Determine the [x, y] coordinate at the center of the cell enclosing the given text.  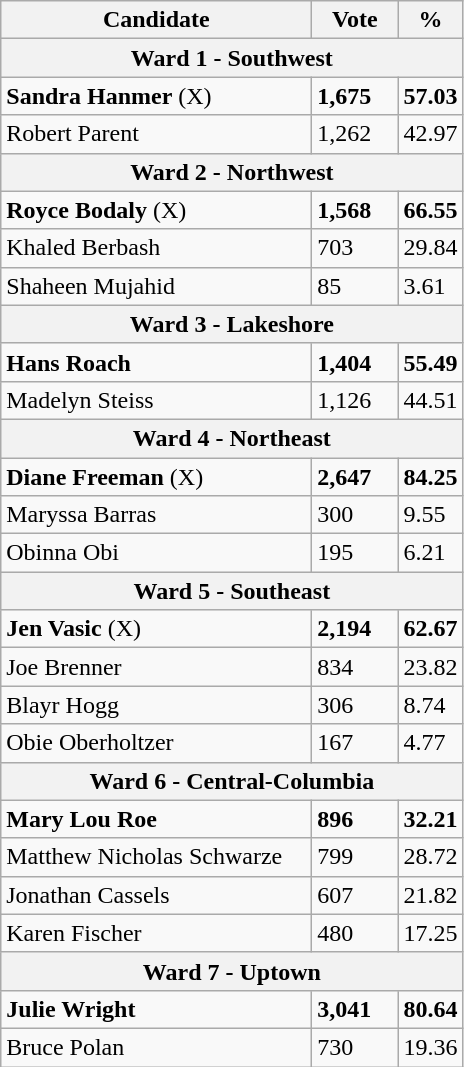
21.82 [430, 895]
Ward 3 - Lakeshore [232, 324]
84.25 [430, 477]
Karen Fischer [156, 933]
85 [355, 286]
19.36 [430, 1047]
Maryssa Barras [156, 515]
57.03 [430, 96]
Bruce Polan [156, 1047]
66.55 [430, 210]
23.82 [430, 667]
32.21 [430, 819]
80.64 [430, 1009]
Shaheen Mujahid [156, 286]
9.55 [430, 515]
Obie Oberholtzer [156, 743]
% [430, 20]
Matthew Nicholas Schwarze [156, 857]
Joe Brenner [156, 667]
Hans Roach [156, 362]
6.21 [430, 553]
4.77 [430, 743]
1,675 [355, 96]
834 [355, 667]
306 [355, 705]
3,041 [355, 1009]
Sandra Hanmer (X) [156, 96]
300 [355, 515]
1,404 [355, 362]
42.97 [430, 134]
Madelyn Steiss [156, 400]
17.25 [430, 933]
896 [355, 819]
2,647 [355, 477]
607 [355, 895]
44.51 [430, 400]
62.67 [430, 629]
Ward 1 - Southwest [232, 58]
703 [355, 248]
730 [355, 1047]
2,194 [355, 629]
Obinna Obi [156, 553]
Julie Wright [156, 1009]
3.61 [430, 286]
Robert Parent [156, 134]
Ward 4 - Northeast [232, 438]
Ward 7 - Uptown [232, 971]
Ward 5 - Southeast [232, 591]
167 [355, 743]
799 [355, 857]
Mary Lou Roe [156, 819]
28.72 [430, 857]
Khaled Berbash [156, 248]
1,126 [355, 400]
Vote [355, 20]
29.84 [430, 248]
8.74 [430, 705]
Blayr Hogg [156, 705]
55.49 [430, 362]
1,262 [355, 134]
Royce Bodaly (X) [156, 210]
Ward 6 - Central-Columbia [232, 781]
1,568 [355, 210]
Jen Vasic (X) [156, 629]
Candidate [156, 20]
Diane Freeman (X) [156, 477]
195 [355, 553]
Jonathan Cassels [156, 895]
480 [355, 933]
Ward 2 - Northwest [232, 172]
